From the cell containing the given text, extract its center point as [X, Y] coordinate. 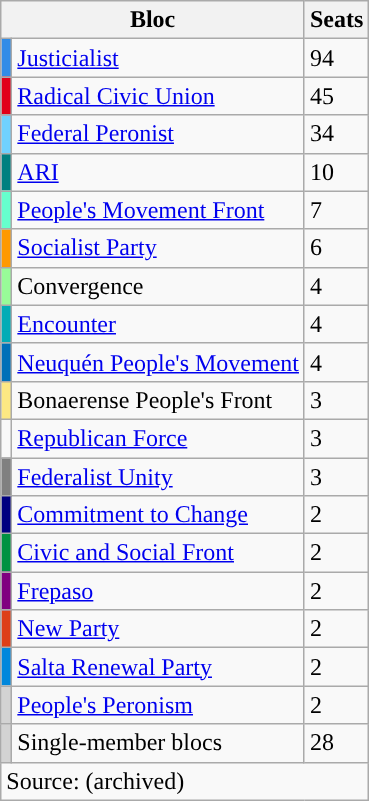
Frepaso [158, 591]
Justicialist [158, 58]
Bonaerense People's Front [158, 400]
Commitment to Change [158, 515]
6 [336, 248]
10 [336, 172]
28 [336, 743]
Source: (archived) [185, 781]
Neuquén People's Movement [158, 362]
Bloc [153, 20]
7 [336, 210]
People's Movement Front [158, 210]
Radical Civic Union [158, 96]
94 [336, 58]
Convergence [158, 286]
Seats [336, 20]
Federalist Unity [158, 477]
People's Peronism [158, 705]
Federal Peronist [158, 134]
New Party [158, 629]
ARI [158, 172]
Single-member blocs [158, 743]
Socialist Party [158, 248]
Salta Renewal Party [158, 667]
Encounter [158, 324]
Republican Force [158, 438]
Civic and Social Front [158, 553]
34 [336, 134]
45 [336, 96]
